Detect which cell encompasses the target text, then output its (x, y) center coordinate. 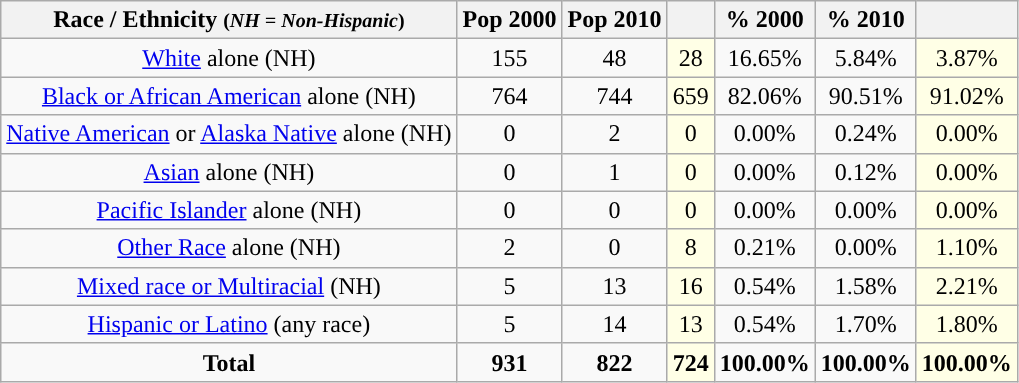
82.06% (764, 96)
Mixed race or Multiracial (NH) (229, 286)
Total (229, 362)
744 (614, 96)
1.58% (866, 286)
% 2000 (764, 20)
Pop 2010 (614, 20)
1.70% (866, 324)
91.02% (966, 96)
0.12% (866, 172)
2.21% (966, 286)
Black or African American alone (NH) (229, 96)
659 (690, 96)
1.10% (966, 248)
White alone (NH) (229, 58)
Pacific Islander alone (NH) (229, 210)
28 (690, 58)
48 (614, 58)
Hispanic or Latino (any race) (229, 324)
Other Race alone (NH) (229, 248)
14 (614, 324)
155 (510, 58)
764 (510, 96)
931 (510, 362)
16 (690, 286)
1 (614, 172)
Native American or Alaska Native alone (NH) (229, 134)
Race / Ethnicity (NH = Non-Hispanic) (229, 20)
3.87% (966, 58)
724 (690, 362)
1.80% (966, 324)
822 (614, 362)
% 2010 (866, 20)
16.65% (764, 58)
8 (690, 248)
5.84% (866, 58)
Asian alone (NH) (229, 172)
0.24% (866, 134)
90.51% (866, 96)
Pop 2000 (510, 20)
0.21% (764, 248)
